Identify which cell holds the provided text, then report its [x, y] central coordinate. 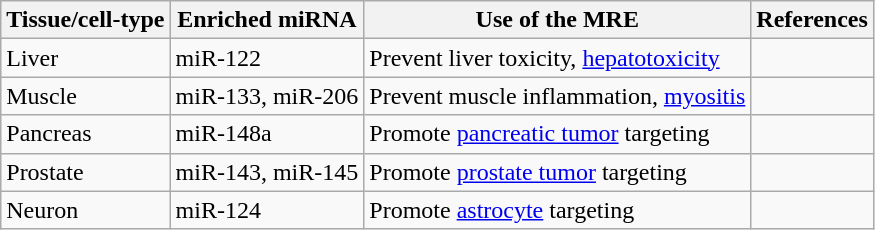
Neuron [86, 210]
Promote astrocyte targeting [558, 210]
Prevent muscle inflammation, myositis [558, 96]
miR-148a [267, 134]
Promote pancreatic tumor targeting [558, 134]
miR-122 [267, 58]
Liver [86, 58]
miR-133, miR-206 [267, 96]
Promote prostate tumor targeting [558, 172]
Prevent liver toxicity, hepatotoxicity [558, 58]
miR-143, miR-145 [267, 172]
Pancreas [86, 134]
Prostate [86, 172]
Tissue/cell-type [86, 20]
References [812, 20]
Enriched miRNA [267, 20]
miR-124 [267, 210]
Use of the MRE [558, 20]
Muscle [86, 96]
